For the text-containing cell, return its midpoint in (x, y) coordinate format. 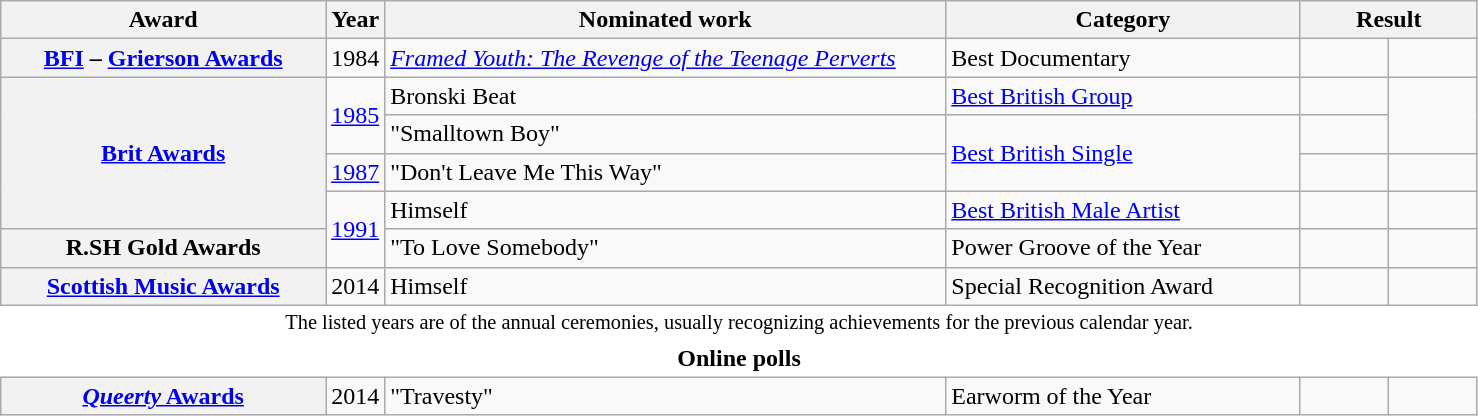
1987 (356, 172)
"Smalltown Boy" (666, 134)
Best British Group (1123, 96)
R.SH Gold Awards (164, 248)
Special Recognition Award (1123, 286)
Year (356, 20)
Bronski Beat (666, 96)
The listed years are of the annual ceremonies, usually recognizing achievements for the previous calendar year. (740, 322)
"To Love Somebody" (666, 248)
Category (1123, 20)
Brit Awards (164, 153)
Online polls (740, 358)
Best Documentary (1123, 58)
BFI – Grierson Awards (164, 58)
1985 (356, 115)
Best British Single (1123, 153)
Result (1388, 20)
"Don't Leave Me This Way" (666, 172)
Nominated work (666, 20)
Power Groove of the Year (1123, 248)
Earworm of the Year (1123, 396)
"Travesty" (666, 396)
Award (164, 20)
Best British Male Artist (1123, 210)
1984 (356, 58)
Framed Youth: The Revenge of the Teenage Perverts (666, 58)
1991 (356, 229)
Scottish Music Awards (164, 286)
Queerty Awards (164, 396)
